Return [x, y] of the center of cell containing provided text 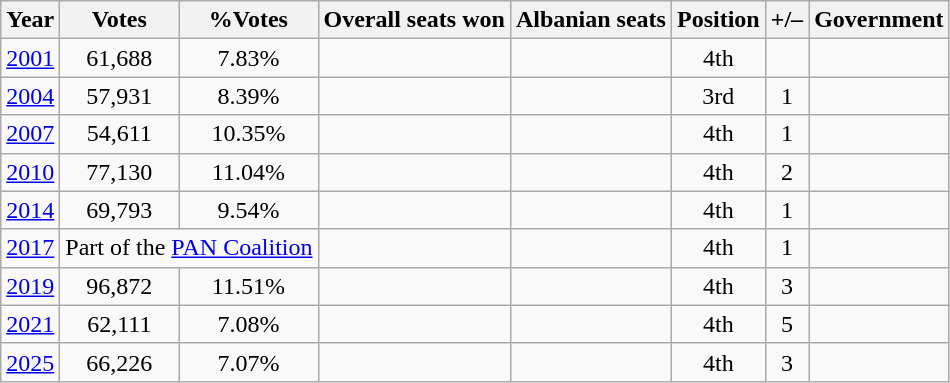
66,226 [120, 362]
2017 [30, 248]
2019 [30, 286]
2021 [30, 324]
2 [786, 172]
10.35% [248, 134]
11.04% [248, 172]
%Votes [248, 20]
+/– [786, 20]
Albanian seats [590, 20]
2025 [30, 362]
Government [879, 20]
5 [786, 324]
2007 [30, 134]
Year [30, 20]
2014 [30, 210]
61,688 [120, 58]
Overall seats won [414, 20]
Votes [120, 20]
69,793 [120, 210]
7.08% [248, 324]
Position [718, 20]
54,611 [120, 134]
3rd [718, 96]
Part of the PAN Coalition [189, 248]
7.83% [248, 58]
96,872 [120, 286]
2010 [30, 172]
62,111 [120, 324]
77,130 [120, 172]
2004 [30, 96]
57,931 [120, 96]
8.39% [248, 96]
2001 [30, 58]
11.51% [248, 286]
7.07% [248, 362]
9.54% [248, 210]
